Capture the cell that displays the provided text and extract its (x, y) central coordinate. 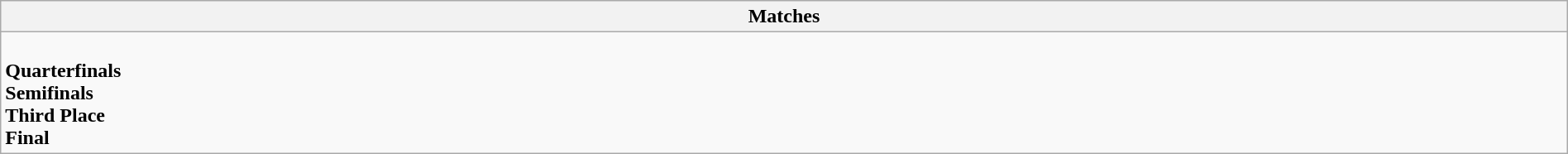
Quarterfinals Semifinals Third Place Final (784, 93)
Matches (784, 17)
